Find where the given text appears and provide that cell's center as [x, y] coordinate. 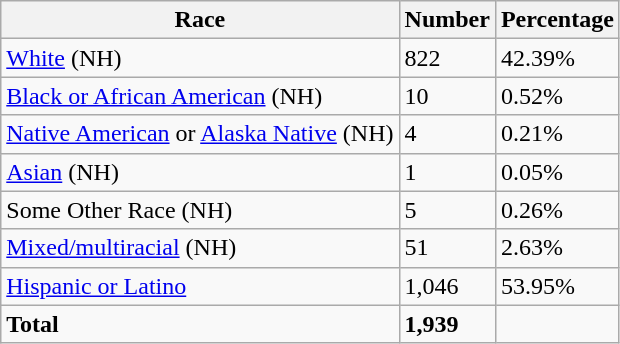
0.21% [557, 134]
1 [447, 172]
Hispanic or Latino [200, 286]
0.52% [557, 96]
5 [447, 210]
Native American or Alaska Native (NH) [200, 134]
42.39% [557, 58]
Mixed/multiracial (NH) [200, 248]
Number [447, 20]
2.63% [557, 248]
White (NH) [200, 58]
51 [447, 248]
1,046 [447, 286]
Percentage [557, 20]
1,939 [447, 324]
Total [200, 324]
53.95% [557, 286]
Some Other Race (NH) [200, 210]
822 [447, 58]
0.05% [557, 172]
4 [447, 134]
0.26% [557, 210]
Race [200, 20]
Black or African American (NH) [200, 96]
10 [447, 96]
Asian (NH) [200, 172]
